Extract the (x, y) coordinate from the center of the cell holding the provided text.  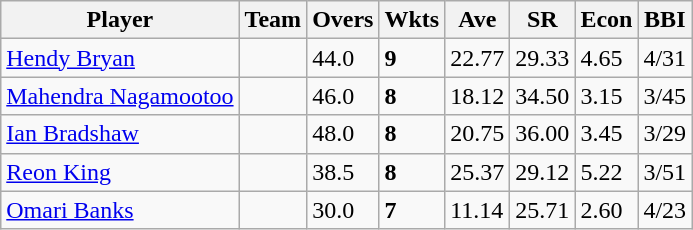
Omari Banks (120, 210)
36.00 (542, 134)
Team (273, 20)
34.50 (542, 96)
18.12 (478, 96)
Hendy Bryan (120, 58)
3/51 (665, 172)
48.0 (343, 134)
Ave (478, 20)
5.22 (606, 172)
20.75 (478, 134)
2.60 (606, 210)
Overs (343, 20)
11.14 (478, 210)
29.12 (542, 172)
29.33 (542, 58)
Ian Bradshaw (120, 134)
44.0 (343, 58)
30.0 (343, 210)
25.71 (542, 210)
BBI (665, 20)
22.77 (478, 58)
25.37 (478, 172)
3/29 (665, 134)
Player (120, 20)
4/31 (665, 58)
Mahendra Nagamootoo (120, 96)
46.0 (343, 96)
3.15 (606, 96)
Econ (606, 20)
7 (412, 210)
SR (542, 20)
3/45 (665, 96)
Reon King (120, 172)
9 (412, 58)
38.5 (343, 172)
4/23 (665, 210)
4.65 (606, 58)
Wkts (412, 20)
3.45 (606, 134)
